For the text-containing cell, return its midpoint in (X, Y) coordinate format. 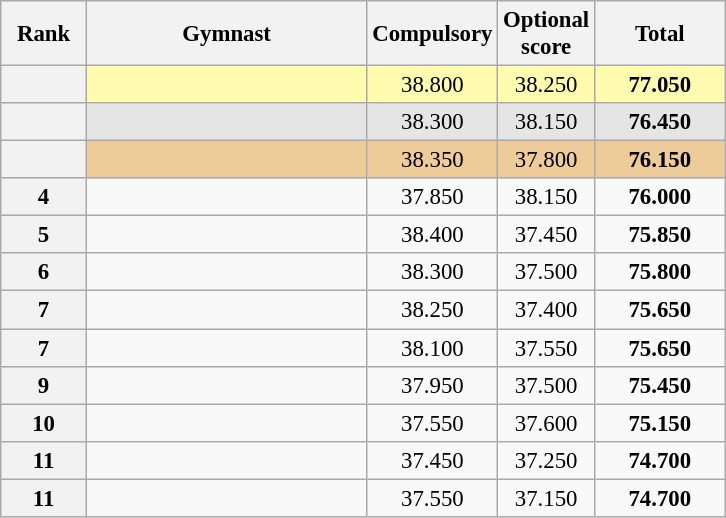
4 (44, 197)
77.050 (660, 85)
76.000 (660, 197)
76.450 (660, 122)
38.100 (432, 348)
9 (44, 385)
37.250 (546, 460)
38.350 (432, 160)
37.850 (432, 197)
Rank (44, 34)
37.800 (546, 160)
38.800 (432, 85)
75.850 (660, 235)
Total (660, 34)
Gymnast (226, 34)
75.450 (660, 385)
10 (44, 423)
37.600 (546, 423)
37.150 (546, 498)
75.800 (660, 273)
37.400 (546, 310)
Optional score (546, 34)
38.400 (432, 235)
76.150 (660, 160)
5 (44, 235)
75.150 (660, 423)
37.950 (432, 385)
6 (44, 273)
Compulsory (432, 34)
